Scan for the cell matching the given text and deliver its [x, y] coordinate at center. 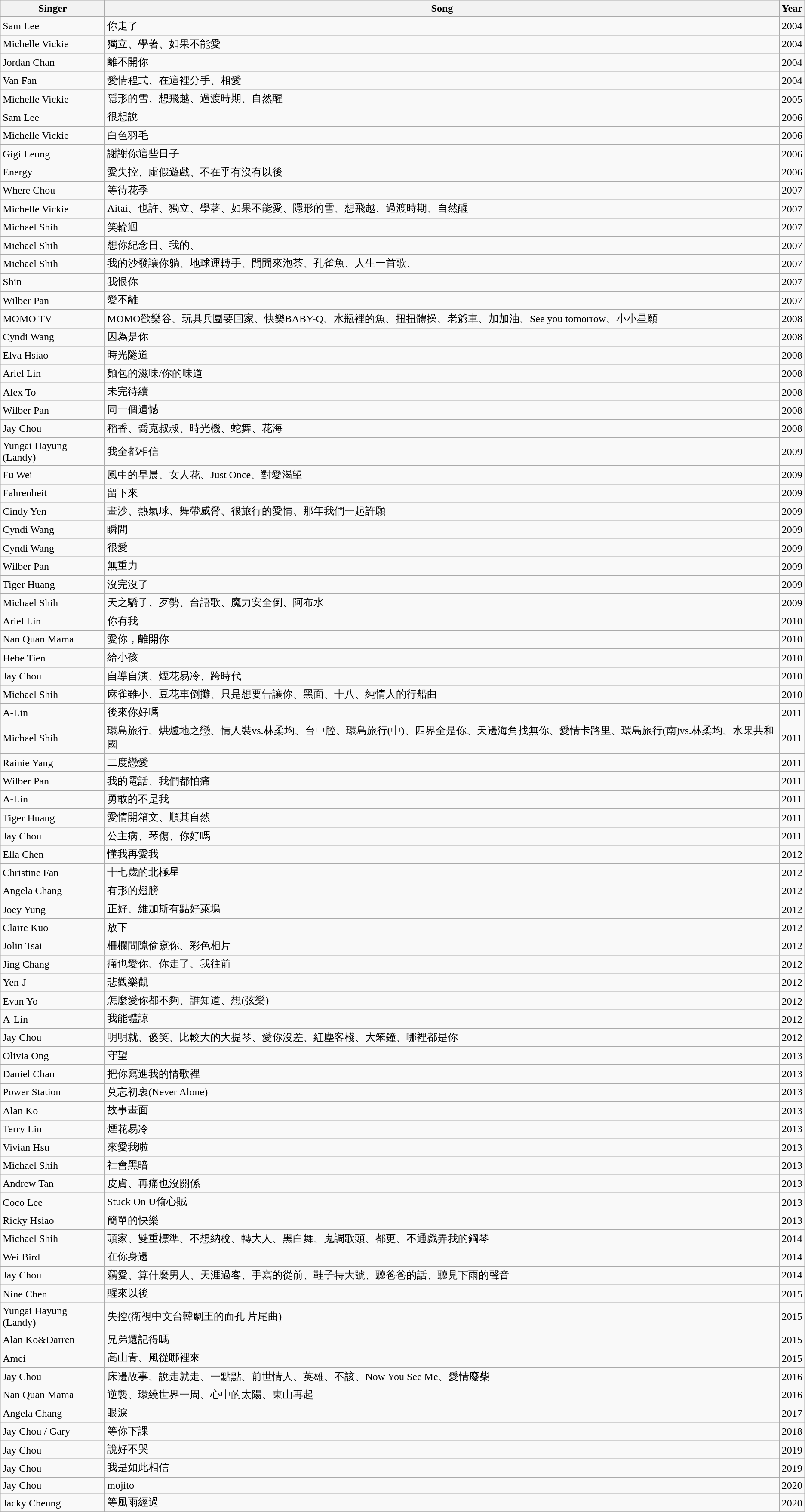
麻雀雖小、豆花車倒攤、只是想要告讓你、黑面、十八、純情人的行船曲 [442, 695]
Cindy Yen [52, 512]
正好、維加斯有點好萊塢 [442, 909]
愛失控、虛假遊戲、不在乎有沒有以後 [442, 172]
Wei Bird [52, 1257]
社會黑暗 [442, 1165]
瞬間 [442, 530]
麵包的滋味/你的味道 [442, 374]
Christine Fan [52, 873]
說好不哭 [442, 1450]
頭家、雙重標準、不想納稅、轉大人、黑白舞、鬼調歌頭、都更、不通戲弄我的鋼琴 [442, 1238]
風中的早晨、女人花、Just Once、對愛渴望 [442, 475]
愛你，離開你 [442, 640]
Olivia Ong [52, 1056]
同一個遺憾 [442, 410]
我全都相信 [442, 452]
謝謝你這些日子 [442, 154]
Daniel Chan [52, 1074]
明明就、傻笑、比較大的大提琴、愛你沒差、紅塵客棧、大笨鐘、哪裡都是你 [442, 1037]
等你下課 [442, 1432]
Claire Kuo [52, 928]
Ricky Hsiao [52, 1220]
環島旅行、烘爐地之戀、情人裝vs.林柔均、台中腔、環島旅行(中)、四界全是你、天邊海角找無你、愛情卡路里、環島旅行(南)vs.林柔均、水果共和國 [442, 738]
Energy [52, 172]
眼淚 [442, 1413]
兄弟還記得嗎 [442, 1340]
Rainie Yang [52, 763]
失控(衛視中文台韓劇王的面孔 片尾曲) [442, 1317]
白色羽毛 [442, 136]
把你寫進我的情歌裡 [442, 1074]
時光隧道 [442, 355]
醒來以後 [442, 1294]
Jolin Tsai [52, 946]
Jay Chou / Gary [52, 1432]
很愛 [442, 548]
Gigi Leung [52, 154]
Terry Lin [52, 1129]
皮膚、再痛也沒關係 [442, 1184]
Alex To [52, 392]
勇敢的不是我 [442, 800]
稻香、喬克叔叔、時光機、蛇舞、花海 [442, 428]
MOMO TV [52, 319]
想你紀念日、我的、 [442, 246]
我恨你 [442, 282]
Nine Chen [52, 1294]
愛不離 [442, 300]
Where Chou [52, 191]
Jing Chang [52, 964]
等待花季 [442, 191]
在你身邊 [442, 1257]
Elva Hsiao [52, 355]
莫忘初衷(Never Alone) [442, 1092]
我的沙發讓你躺、地球運轉手、閒閒來泡茶、孔雀魚、人生一首歌、 [442, 264]
高山青、風從哪裡來 [442, 1358]
Year [792, 9]
因為是你 [442, 337]
沒完沒了 [442, 585]
Stuck On U偷心賊 [442, 1202]
Andrew Tan [52, 1184]
我的電話、我們都怕痛 [442, 781]
畫沙、熱氣球、舞帶威脅、很旅行的愛情、那年我們一起許願 [442, 512]
你走了 [442, 26]
Vivian Hsu [52, 1147]
無重力 [442, 567]
Jordan Chan [52, 63]
痛也愛你、你走了、我往前 [442, 964]
離不開你 [442, 63]
Coco Lee [52, 1202]
故事畫面 [442, 1110]
Aitai、也許、獨立、學著、如果不能愛、隱形的雪、想飛越、過渡時期、自然醒 [442, 209]
公主病、琴傷、你好嗎 [442, 836]
守望 [442, 1056]
二度戀愛 [442, 763]
我是如此相信 [442, 1468]
逆襲、環繞世界一周、心中的太陽、東山再起 [442, 1395]
Ella Chen [52, 855]
煙花易冷 [442, 1129]
獨立、學著、如果不能愛 [442, 44]
Power Station [52, 1092]
Yen-J [52, 983]
後來你好嗎 [442, 713]
Van Fan [52, 81]
MOMO歡樂谷、玩具兵團要回家、快樂BABY-Q、水瓶裡的魚、扭扭體操、老爺車、加加油、See you tomorrow、小小星願 [442, 319]
床邊故事、說走就走、一點點、前世情人、英雄、不該、Now You See Me、愛情廢柴 [442, 1377]
柵欄間隙偷窺你、彩色相片 [442, 946]
2005 [792, 99]
愛情開箱文、順其自然 [442, 818]
Alan Ko [52, 1110]
放下 [442, 928]
有形的翅膀 [442, 891]
Amei [52, 1358]
2018 [792, 1432]
等風雨經過 [442, 1503]
2017 [792, 1413]
隱形的雪、想飛越、過渡時期、自然醒 [442, 99]
我能體諒 [442, 1019]
怎麼愛你都不夠、誰知道、想(弦樂) [442, 1001]
Alan Ko&Darren [52, 1340]
Shin [52, 282]
簡單的快樂 [442, 1220]
Fahrenheit [52, 493]
悲觀樂觀 [442, 983]
笑輪迴 [442, 227]
未完待續 [442, 392]
來愛我啦 [442, 1147]
天之驕子、歹勢、台語歌、魔力安全倒、阿布水 [442, 603]
mojito [442, 1485]
Singer [52, 9]
Song [442, 9]
Hebe Tien [52, 658]
很想說 [442, 118]
給小孩 [442, 658]
懂我再愛我 [442, 855]
Joey Yung [52, 909]
愛情程式、在這裡分手、相愛 [442, 81]
十七歲的北極星 [442, 873]
Evan Yo [52, 1001]
留下來 [442, 493]
竊愛、算什麼男人、天涯過客、手寫的從前、鞋子特大號、聽爸爸的話、聽見下雨的聲音 [442, 1275]
Jacky Cheung [52, 1503]
你有我 [442, 621]
Fu Wei [52, 475]
自導自演、煙花易冷、跨時代 [442, 676]
